Find where the given text appears and provide that cell's center as [X, Y] coordinate. 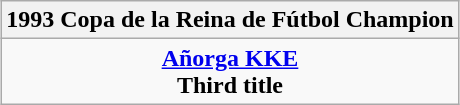
Añorga KKE Third title [230, 72]
1993 Copa de la Reina de Fútbol Champion [230, 20]
